Extract the [X, Y] coordinate from the center of the cell holding the provided text.  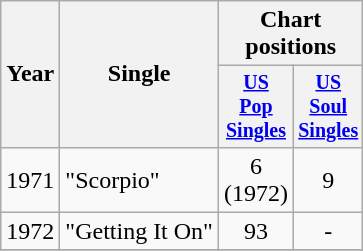
1972 [30, 231]
Chart positions [290, 34]
USPop Singles [256, 106]
USSoul Singles [328, 106]
"Scorpio" [140, 180]
"Getting It On" [140, 231]
Single [140, 74]
1971 [30, 180]
9 [328, 180]
6 (1972) [256, 180]
Year [30, 74]
93 [256, 231]
- [328, 231]
